Return [X, Y] of the center of cell containing provided text 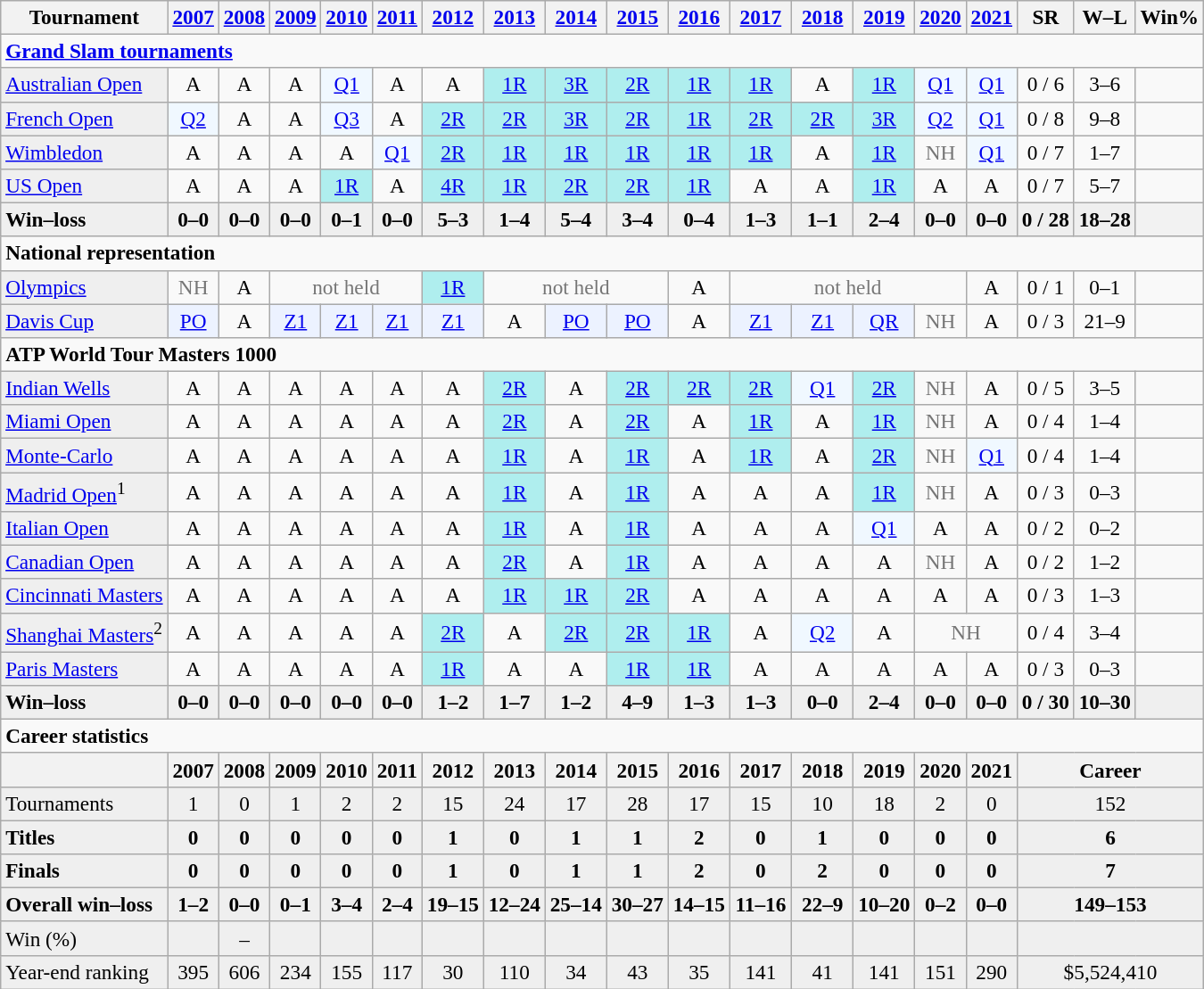
Miami Open [84, 422]
Italian Open [84, 528]
35 [699, 972]
Grand Slam tournaments [603, 51]
117 [397, 972]
9–8 [1104, 119]
Finals [84, 870]
Shanghai Masters2 [84, 632]
21–9 [1104, 320]
Tournament [84, 17]
3–5 [1104, 388]
395 [193, 972]
19–15 [453, 904]
0–4 [699, 219]
6 [1109, 837]
43 [637, 972]
Year-end ranking [84, 972]
QR [885, 320]
22–9 [822, 904]
7 [1109, 870]
SR [1045, 17]
30 [453, 972]
25–14 [576, 904]
0 / 28 [1045, 219]
10–20 [885, 904]
11–16 [760, 904]
Canadian Open [84, 562]
French Open [84, 119]
10–30 [1104, 702]
12–24 [514, 904]
4R [453, 185]
234 [296, 972]
0 / 8 [1045, 119]
$5,524,410 [1109, 972]
5–7 [1104, 185]
5–4 [576, 219]
0 / 30 [1045, 702]
110 [514, 972]
606 [244, 972]
28 [637, 804]
Q3 [346, 119]
18–28 [1104, 219]
Tournaments [84, 804]
W–L [1104, 17]
Win (%) [84, 938]
30–27 [637, 904]
24 [514, 804]
4–9 [637, 702]
Madrid Open1 [84, 491]
Olympics [84, 287]
5–3 [453, 219]
18 [885, 804]
Career [1109, 770]
0 / 1 [1045, 287]
Wimbledon [84, 152]
149–153 [1109, 904]
Indian Wells [84, 388]
152 [1109, 804]
Paris Masters [84, 669]
Titles [84, 837]
National representation [603, 253]
Cincinnati Masters [84, 596]
34 [576, 972]
Career statistics [603, 736]
0 / 6 [1045, 85]
14–15 [699, 904]
10 [822, 804]
41 [822, 972]
151 [940, 972]
1–1 [822, 219]
Overall win–loss [84, 904]
290 [992, 972]
Australian Open [84, 85]
ATP World Tour Masters 1000 [603, 354]
– [244, 938]
3–6 [1104, 85]
Monte-Carlo [84, 455]
US Open [84, 185]
155 [346, 972]
Davis Cup [84, 320]
Win% [1169, 17]
0 / 5 [1045, 388]
